From the cell containing the given text, extract its center point as (X, Y) coordinate. 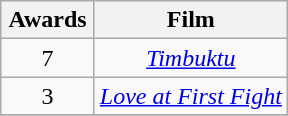
Timbuktu (190, 58)
Awards (48, 20)
Film (190, 20)
7 (48, 58)
Love at First Fight (190, 96)
3 (48, 96)
